For the text-containing cell, return its midpoint in (x, y) coordinate format. 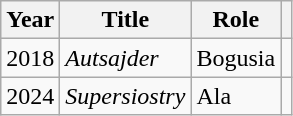
Role (236, 20)
Bogusia (236, 58)
2018 (30, 58)
2024 (30, 96)
Year (30, 20)
Autsajder (126, 58)
Supersiostry (126, 96)
Ala (236, 96)
Title (126, 20)
